For the text-containing cell, return its midpoint in [x, y] coordinate format. 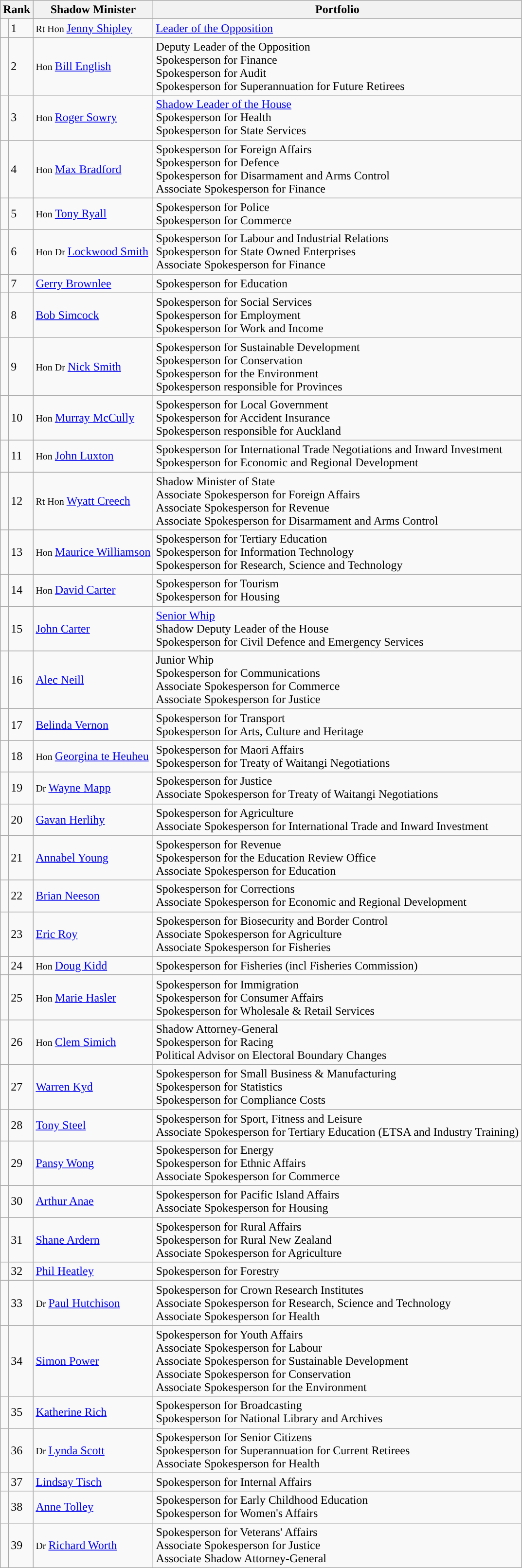
Hon John Luxton [93, 456]
21 [20, 858]
Hon Clem Simich [93, 1042]
Spokesperson for Sustainable DevelopmentSpokesperson for ConservationSpokesperson for the EnvironmentSpokesperson responsible for Provinces [338, 367]
38 [20, 1507]
6 [20, 252]
Anne Tolley [93, 1507]
8 [20, 315]
Shadow Attorney-GeneralSpokesperson for RacingPolitical Advisor on Electoral Boundary Changes [338, 1042]
Spokesperson for Fisheries (incl Fisheries Commission) [338, 966]
Simon Power [93, 1361]
Alec Neill [93, 680]
18 [20, 757]
2 [20, 66]
39 [20, 1545]
17 [20, 724]
Rt Hon Jenny Shipley [93, 28]
John Carter [93, 629]
Spokesperson for PoliceSpokesperson for Commerce [338, 214]
23 [20, 934]
Pansy Wong [93, 1163]
19 [20, 788]
Spokesperson for Crown Research InstitutesAssociate Spokesperson for Research, Science and TechnologyAssociate Spokesperson for Health [338, 1303]
Spokesperson for TransportSpokesperson for Arts, Culture and Heritage [338, 724]
15 [20, 629]
1 [20, 28]
27 [20, 1087]
Spokesperson for Education [338, 283]
Junior WhipSpokesperson for CommunicationsAssociate Spokesperson for CommerceAssociate Spokesperson for Justice [338, 680]
36 [20, 1450]
Gavan Herlihy [93, 820]
28 [20, 1125]
Leader of the Opposition [338, 28]
26 [20, 1042]
Portfolio [338, 10]
Hon Tony Ryall [93, 214]
Annabel Young [93, 858]
Hon Max Bradford [93, 169]
Hon Georgina te Heuheu [93, 757]
34 [20, 1361]
Bob Simcock [93, 315]
Katherine Rich [93, 1412]
Hon Murray McCully [93, 418]
16 [20, 680]
Spokesperson for Internal Affairs [338, 1482]
Rank [17, 10]
Spokesperson for Senior CitizensSpokesperson for Superannuation for Current RetireesAssociate Spokesperson for Health [338, 1450]
Spokesperson for AgricultureAssociate Spokesperson for International Trade and Inward Investment [338, 820]
Dr Lynda Scott [93, 1450]
33 [20, 1303]
Spokesperson for Pacific Island AffairsAssociate Spokesperson for Housing [338, 1202]
Hon Doug Kidd [93, 966]
Spokesperson for Labour and Industrial RelationsSpokesperson for State Owned EnterprisesAssociate Spokesperson for Finance [338, 252]
Spokesperson for EnergySpokesperson for Ethnic AffairsAssociate Spokesperson for Commerce [338, 1163]
Spokesperson for Foreign AffairsSpokesperson for DefenceSpokesperson for Disarmament and Arms ControlAssociate Spokesperson for Finance [338, 169]
Hon Bill English [93, 66]
Brian Neeson [93, 896]
Hon Dr Lockwood Smith [93, 252]
Spokesperson for Small Business & ManufacturingSpokesperson for StatisticsSpokesperson for Compliance Costs [338, 1087]
Spokesperson for Rural AffairsSpokesperson for Rural New ZealandAssociate Spokesperson for Agriculture [338, 1240]
Hon Marie Hasler [93, 997]
22 [20, 896]
Spokesperson for JusticeAssociate Spokesperson for Treaty of Waitangi Negotiations [338, 788]
10 [20, 418]
Spokesperson for Maori AffairsSpokesperson for Treaty of Waitangi Negotiations [338, 757]
32 [20, 1271]
Tony Steel [93, 1125]
3 [20, 118]
Hon David Carter [93, 590]
24 [20, 966]
Dr Richard Worth [93, 1545]
4 [20, 169]
Arthur Anae [93, 1202]
7 [20, 283]
9 [20, 367]
14 [20, 590]
Shane Ardern [93, 1240]
Spokesperson for Veterans' AffairsAssociate Spokesperson for JusticeAssociate Shadow Attorney-General [338, 1545]
Phil Heatley [93, 1271]
Spokesperson for CorrectionsAssociate Spokesperson for Economic and Regional Development [338, 896]
Spokesperson for RevenueSpokesperson for the Education Review OfficeAssociate Spokesperson for Education [338, 858]
Shadow Leader of the HouseSpokesperson for HealthSpokesperson for State Services [338, 118]
Spokesperson for ImmigrationSpokesperson for Consumer AffairsSpokesperson for Wholesale & Retail Services [338, 997]
Hon Dr Nick Smith [93, 367]
Lindsay Tisch [93, 1482]
Hon Roger Sowry [93, 118]
Shadow Minister [93, 10]
Deputy Leader of the OppositionSpokesperson for FinanceSpokesperson for AuditSpokesperson for Superannuation for Future Retirees [338, 66]
Spokesperson for Early Childhood EducationSpokesperson for Women's Affairs [338, 1507]
29 [20, 1163]
11 [20, 456]
Spokesperson for TourismSpokesperson for Housing [338, 590]
Spokesperson for Local GovernmentSpokesperson for Accident InsuranceSpokesperson responsible for Auckland [338, 418]
Eric Roy [93, 934]
Spokesperson for Biosecurity and Border ControlAssociate Spokesperson for AgricultureAssociate Spokesperson for Fisheries [338, 934]
35 [20, 1412]
Warren Kyd [93, 1087]
Dr Paul Hutchison [93, 1303]
Spokesperson for BroadcastingSpokesperson for National Library and Archives [338, 1412]
Dr Wayne Mapp [93, 788]
37 [20, 1482]
25 [20, 997]
30 [20, 1202]
Spokesperson for Forestry [338, 1271]
Spokesperson for International Trade Negotiations and Inward InvestmentSpokesperson for Economic and Regional Development [338, 456]
Hon Maurice Williamson [93, 552]
Senior WhipShadow Deputy Leader of the HouseSpokesperson for Civil Defence and Emergency Services [338, 629]
Rt Hon Wyatt Creech [93, 501]
Spokesperson for Social ServicesSpokesperson for EmploymentSpokesperson for Work and Income [338, 315]
Spokesperson for Tertiary EducationSpokesperson for Information TechnologySpokesperson for Research, Science and Technology [338, 552]
13 [20, 552]
31 [20, 1240]
12 [20, 501]
20 [20, 820]
Spokesperson for Sport, Fitness and LeisureAssociate Spokesperson for Tertiary Education (ETSA and Industry Training) [338, 1125]
Gerry Brownlee [93, 283]
Belinda Vernon [93, 724]
5 [20, 214]
